From the cell containing the given text, extract its center point as [X, Y] coordinate. 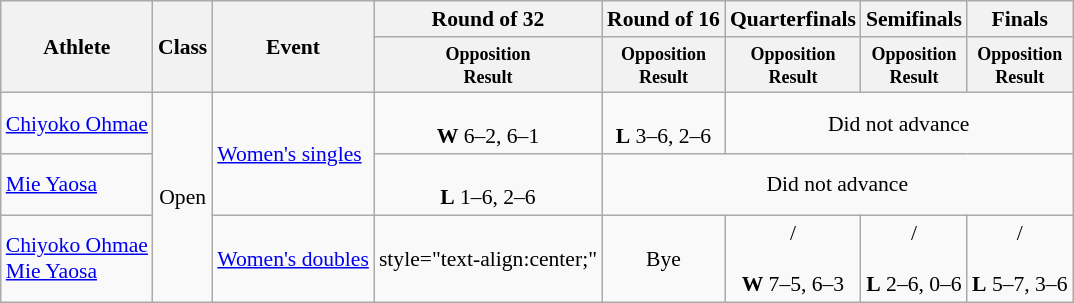
Bye [664, 258]
L 1–6, 2–6 [488, 184]
/ L 5–7, 3–6 [1020, 258]
style="text-align:center;" [488, 258]
Class [182, 47]
/ W 7–5, 6–3 [793, 258]
Women's singles [293, 154]
Semifinals [914, 19]
Athlete [77, 47]
W 6–2, 6–1 [488, 124]
L 3–6, 2–6 [664, 124]
Round of 32 [488, 19]
Finals [1020, 19]
/ L 2–6, 0–6 [914, 258]
Mie Yaosa [77, 184]
Quarterfinals [793, 19]
Women's doubles [293, 258]
Round of 16 [664, 19]
Chiyoko Ohmae [77, 124]
Event [293, 47]
Open [182, 198]
Chiyoko Ohmae Mie Yaosa [77, 258]
